Capture the cell that displays the provided text and extract its (X, Y) central coordinate. 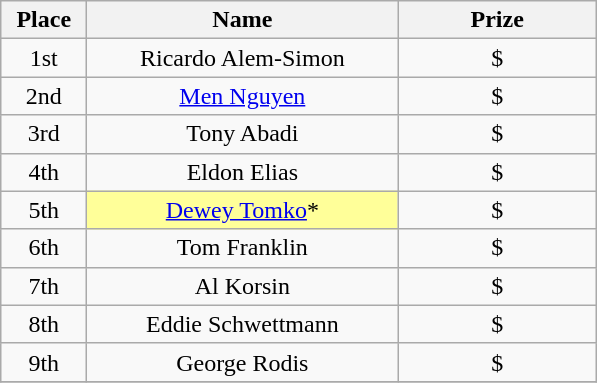
Ricardo Alem-Simon (242, 58)
Place (44, 20)
2nd (44, 96)
Tom Franklin (242, 248)
George Rodis (242, 362)
6th (44, 248)
Name (242, 20)
9th (44, 362)
Eddie Schwettmann (242, 324)
3rd (44, 134)
5th (44, 210)
Al Korsin (242, 286)
Eldon Elias (242, 172)
Dewey Tomko* (242, 210)
Tony Abadi (242, 134)
Men Nguyen (242, 96)
4th (44, 172)
1st (44, 58)
7th (44, 286)
8th (44, 324)
Prize (498, 20)
